From the cell containing the given text, extract its center point as [X, Y] coordinate. 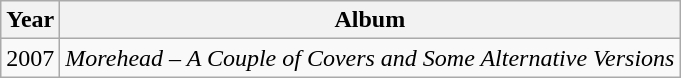
2007 [30, 58]
Year [30, 20]
Morehead – A Couple of Covers and Some Alternative Versions [370, 58]
Album [370, 20]
